Provide the (x, y) coordinate of the cell's center where the given text is located.  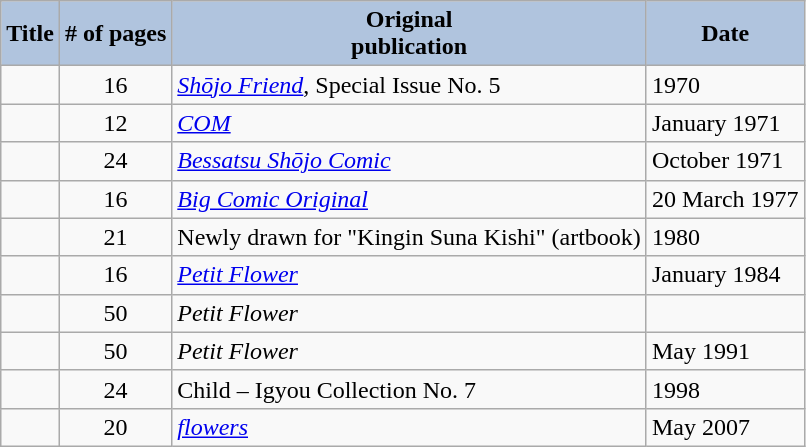
# of pages (115, 34)
January 1984 (725, 275)
1970 (725, 85)
21 (115, 237)
Originalpublication (410, 34)
flowers (410, 427)
20 (115, 427)
May 2007 (725, 427)
1980 (725, 237)
Shōjo Friend, Special Issue No. 5 (410, 85)
COM (410, 123)
Date (725, 34)
Big Comic Original (410, 199)
May 1991 (725, 351)
January 1971 (725, 123)
20 March 1977 (725, 199)
Title (30, 34)
Bessatsu Shōjo Comic (410, 161)
1998 (725, 389)
October 1971 (725, 161)
Child – Igyou Collection No. 7 (410, 389)
12 (115, 123)
Newly drawn for "Kingin Suna Kishi" (artbook) (410, 237)
